Capture the cell that displays the provided text and extract its (x, y) central coordinate. 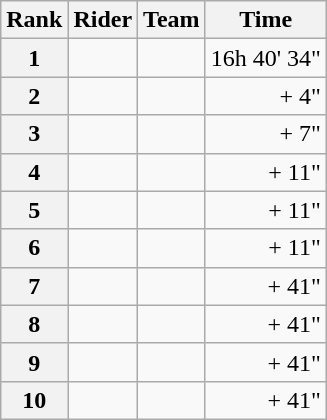
8 (34, 324)
Rider (103, 20)
Rank (34, 20)
2 (34, 96)
5 (34, 210)
9 (34, 362)
1 (34, 58)
7 (34, 286)
3 (34, 134)
+ 4" (266, 96)
Team (172, 20)
10 (34, 400)
6 (34, 248)
4 (34, 172)
16h 40' 34" (266, 58)
+ 7" (266, 134)
Time (266, 20)
